Return [X, Y] of the center of cell containing provided text 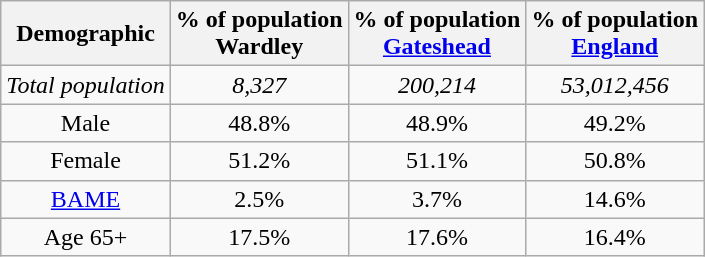
Age 65+ [86, 237]
2.5% [259, 199]
17.5% [259, 237]
% of populationEngland [615, 34]
16.4% [615, 237]
% of populationGateshead [437, 34]
3.7% [437, 199]
Demographic [86, 34]
51.1% [437, 161]
BAME [86, 199]
48.8% [259, 123]
Total population [86, 85]
Male [86, 123]
8,327 [259, 85]
14.6% [615, 199]
51.2% [259, 161]
Female [86, 161]
50.8% [615, 161]
49.2% [615, 123]
53,012,456 [615, 85]
200,214 [437, 85]
48.9% [437, 123]
% of populationWardley [259, 34]
17.6% [437, 237]
